Extract the [x, y] coordinate from the center of the cell holding the provided text.  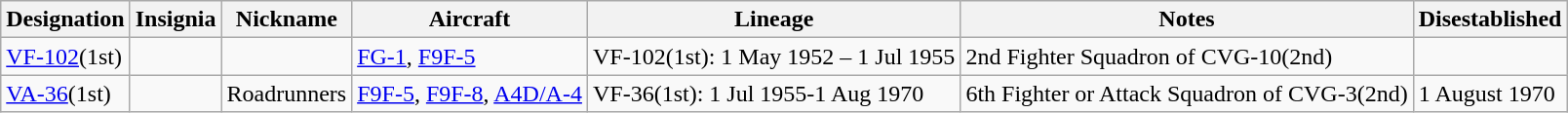
Aircraft [470, 19]
Notes [1187, 19]
FG-1, F9F-5 [470, 56]
2nd Fighter Squadron of CVG-10(2nd) [1187, 56]
Designation [65, 19]
VF-102(1st) [65, 56]
VF-36(1st): 1 Jul 1955-1 Aug 1970 [773, 94]
F9F-5, F9F-8, A4D/A-4 [470, 94]
Lineage [773, 19]
Nickname [287, 19]
Insignia [176, 19]
Roadrunners [287, 94]
Disestablished [1490, 19]
VF-102(1st): 1 May 1952 – 1 Jul 1955 [773, 56]
6th Fighter or Attack Squadron of CVG-3(2nd) [1187, 94]
1 August 1970 [1490, 94]
VA-36(1st) [65, 94]
